Find where the given text appears and provide that cell's center as [x, y] coordinate. 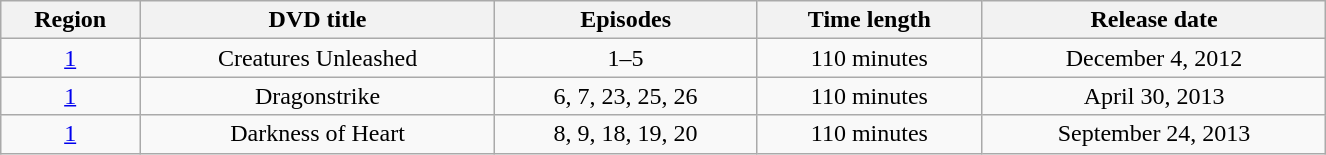
Region [70, 20]
Dragonstrike [318, 96]
6, 7, 23, 25, 26 [626, 96]
April 30, 2013 [1154, 96]
DVD title [318, 20]
Release date [1154, 20]
1–5 [626, 58]
Episodes [626, 20]
Time length [869, 20]
Darkness of Heart [318, 134]
December 4, 2012 [1154, 58]
September 24, 2013 [1154, 134]
Creatures Unleashed [318, 58]
8, 9, 18, 19, 20 [626, 134]
